Locate the cell with the specified text and output its [X, Y] center coordinate. 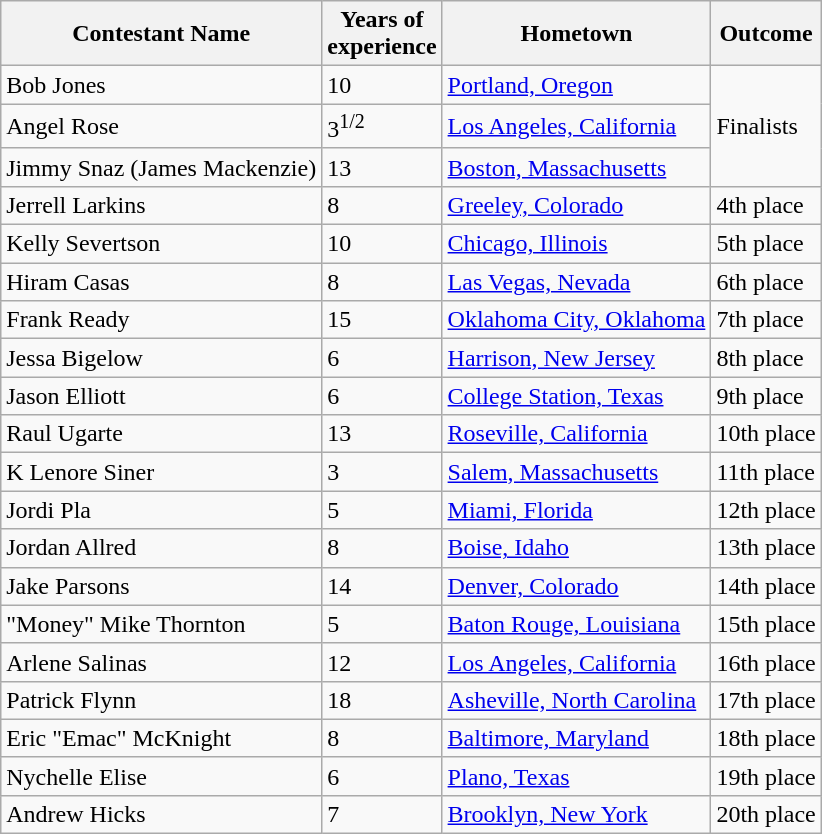
20th place [766, 814]
Roseville, California [576, 434]
15 [382, 320]
Years ofexperience [382, 34]
Jerrell Larkins [162, 205]
Asheville, North Carolina [576, 700]
Portland, Oregon [576, 85]
Salem, Massachusetts [576, 472]
Bob Jones [162, 85]
11th place [766, 472]
7 [382, 814]
Oklahoma City, Oklahoma [576, 320]
K Lenore Siner [162, 472]
Angel Rose [162, 126]
Kelly Severtson [162, 244]
12th place [766, 510]
31/2 [382, 126]
Jason Elliott [162, 396]
Jordan Allred [162, 548]
Greeley, Colorado [576, 205]
9th place [766, 396]
Miami, Florida [576, 510]
Outcome [766, 34]
Andrew Hicks [162, 814]
14 [382, 586]
Arlene Salinas [162, 662]
Denver, Colorado [576, 586]
"Money" Mike Thornton [162, 624]
College Station, Texas [576, 396]
7th place [766, 320]
Boise, Idaho [576, 548]
Contestant Name [162, 34]
Eric "Emac" McKnight [162, 738]
Baltimore, Maryland [576, 738]
Hometown [576, 34]
Jimmy Snaz (James Mackenzie) [162, 167]
18 [382, 700]
5th place [766, 244]
15th place [766, 624]
Frank Ready [162, 320]
Harrison, New Jersey [576, 358]
Chicago, Illinois [576, 244]
Jessa Bigelow [162, 358]
Brooklyn, New York [576, 814]
19th place [766, 776]
10th place [766, 434]
3 [382, 472]
Hiram Casas [162, 282]
Las Vegas, Nevada [576, 282]
18th place [766, 738]
Jake Parsons [162, 586]
17th place [766, 700]
Plano, Texas [576, 776]
14th place [766, 586]
8th place [766, 358]
Nychelle Elise [162, 776]
13th place [766, 548]
12 [382, 662]
Raul Ugarte [162, 434]
6th place [766, 282]
Finalists [766, 126]
Patrick Flynn [162, 700]
16th place [766, 662]
Jordi Pla [162, 510]
Baton Rouge, Louisiana [576, 624]
Boston, Massachusetts [576, 167]
4th place [766, 205]
